Capture the cell that displays the provided text and extract its [x, y] central coordinate. 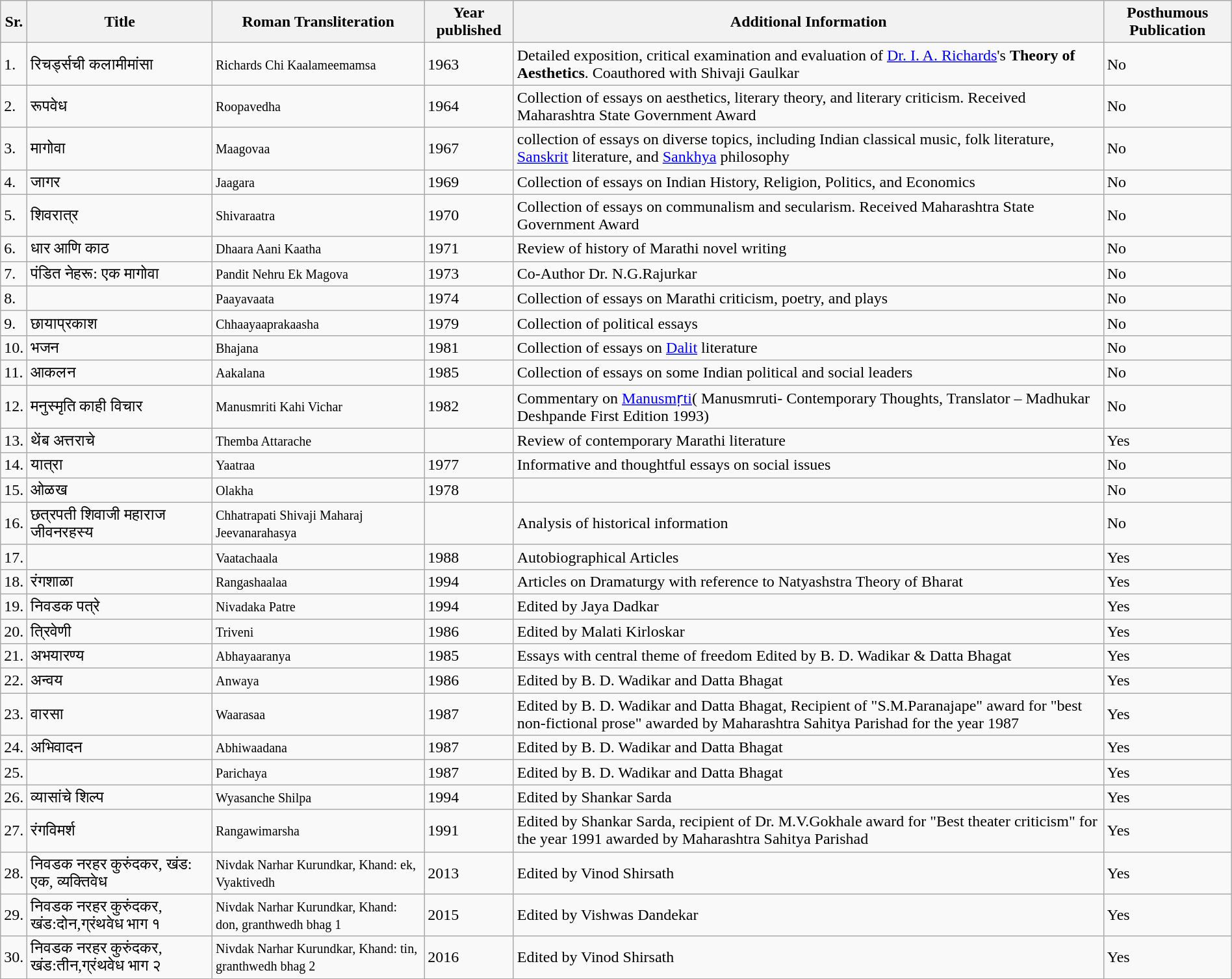
Collection of essays on communalism and secularism. Received Maharashtra State Government Award [808, 216]
1967 [469, 148]
1. [14, 64]
Title [120, 22]
Posthumous Publication [1167, 22]
1982 [469, 407]
Articles on Dramaturgy with reference to Natyashstra Theory of Bharat [808, 581]
13. [14, 440]
Pandit Nehru Ek Magova [318, 273]
Edited by Jaya Dadkar [808, 606]
त्रिवेणी [120, 631]
Themba Attarache [318, 440]
2015 [469, 915]
Aakalana [318, 372]
Nivdak Narhar Kurundkar, Khand: ek, Vyaktivedh [318, 873]
Vaatachaala [318, 557]
Dhaara Aani Kaatha [318, 249]
1973 [469, 273]
Shivaraatra [318, 216]
23. [14, 715]
Autobiographical Articles [808, 557]
10. [14, 348]
Parichaya [318, 772]
Collection of essays on Marathi criticism, poetry, and plays [808, 298]
शिवरात्र [120, 216]
आकलन [120, 372]
Chhatrapati Shivaji Maharaj Jeevanarahasya [318, 524]
Abhayaaranya [318, 656]
26. [14, 797]
4. [14, 182]
18. [14, 581]
निवडक नरहर कुरुंदकर, खंड:दोन,ग्रंथवेध भाग १ [120, 915]
Roopavedha [318, 107]
3. [14, 148]
Year published [469, 22]
29. [14, 915]
रंगशाळा [120, 581]
पंडित नेहरू: एक मागोवा [120, 273]
12. [14, 407]
1971 [469, 249]
25. [14, 772]
Essays with central theme of freedom Edited by B. D. Wadikar & Datta Bhagat [808, 656]
मागोवा [120, 148]
1969 [469, 182]
1963 [469, 64]
Review of history of Marathi novel writing [808, 249]
30. [14, 958]
ओळख [120, 490]
27. [14, 830]
Anwaya [318, 681]
14. [14, 465]
Manusmriti Kahi Vichar [318, 407]
Abhiwaadana [318, 748]
छायाप्रकाश [120, 323]
1964 [469, 107]
Edited by Malati Kirloskar [808, 631]
Sr. [14, 22]
2. [14, 107]
1991 [469, 830]
Co-Author Dr. N.G.Rajurkar [808, 273]
जागर [120, 182]
9. [14, 323]
Collection of essays on aesthetics, literary theory, and literary criticism. Received Maharashtra State Government Award [808, 107]
अन्वय [120, 681]
2016 [469, 958]
1974 [469, 298]
1970 [469, 216]
रिचर्ड्सची कलामीमांसा [120, 64]
8. [14, 298]
निवडक नरहर कुरुंदकर, खंड: एक, व्यक्तिवेध [120, 873]
Yaatraa [318, 465]
Wyasanche Shilpa [318, 797]
Collection of essays on Dalit literature [808, 348]
Edited by Vishwas Dandekar [808, 915]
1981 [469, 348]
Informative and thoughtful essays on social issues [808, 465]
21. [14, 656]
Nivadaka Patre [318, 606]
2013 [469, 873]
Waarasaa [318, 715]
Edited by Shankar Sarda, recipient of Dr. M.V.Gokhale award for "Best theater criticism" for the year 1991 awarded by Maharashtra Sahitya Parishad [808, 830]
1979 [469, 323]
Collection of essays on some Indian political and social leaders [808, 372]
28. [14, 873]
Nivdak Narhar Kurundkar, Khand: tin, granthwedh bhag 2 [318, 958]
15. [14, 490]
Richards Chi Kaalameemamsa [318, 64]
Collection of essays on Indian History, Religion, Politics, and Economics [808, 182]
Triveni [318, 631]
collection of essays on diverse topics, including Indian classical music, folk literature, Sanskrit literature, and Sankhya philosophy [808, 148]
Rangawimarsha [318, 830]
Jaagara [318, 182]
11. [14, 372]
भजन [120, 348]
रंगविमर्श [120, 830]
मनुस्मृति काही विचार [120, 407]
Analysis of historical information [808, 524]
Detailed exposition, critical examination and evaluation of Dr. I. A. Richards's Theory of Aesthetics. Coauthored with Shivaji Gaulkar [808, 64]
Maagovaa [318, 148]
यात्रा [120, 465]
छत्रपती शिवाजी महाराज जीवनरहस्य [120, 524]
Review of contemporary Marathi literature [808, 440]
Edited by Shankar Sarda [808, 797]
Chhaayaaprakaasha [318, 323]
धार आणि काठ [120, 249]
20. [14, 631]
Rangashaalaa [318, 581]
निवडक नरहर कुरुंदकर, खंड:तीन,ग्रंथवेध भाग २ [120, 958]
Roman Transliteration [318, 22]
5. [14, 216]
Additional Information [808, 22]
1977 [469, 465]
1978 [469, 490]
अभयारण्य [120, 656]
24. [14, 748]
रूपवेध [120, 107]
अभिवादन [120, 748]
निवडक पत्रे [120, 606]
Paayavaata [318, 298]
Collection of political essays [808, 323]
22. [14, 681]
Olakha [318, 490]
Nivdak Narhar Kurundkar, Khand: don, granthwedh bhag 1 [318, 915]
7. [14, 273]
17. [14, 557]
1988 [469, 557]
Commentary on Manusmṛti( Manusmruti- Contemporary Thoughts, Translator – Madhukar Deshpande First Edition 1993) [808, 407]
6. [14, 249]
19. [14, 606]
व्यासांचे शिल्प [120, 797]
Bhajana [318, 348]
16. [14, 524]
वारसा [120, 715]
थेंब अत्तराचे [120, 440]
